Determine the (x, y) coordinate at the center of the cell enclosing the given text.  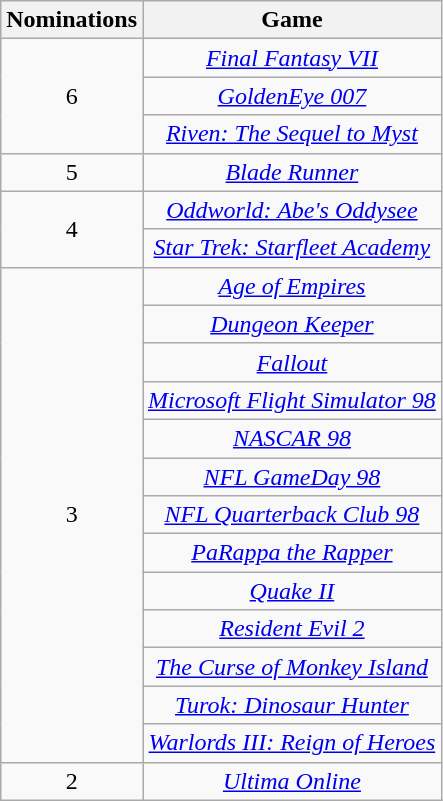
6 (72, 96)
NFL Quarterback Club 98 (292, 515)
GoldenEye 007 (292, 96)
Age of Empires (292, 286)
Quake II (292, 591)
The Curse of Monkey Island (292, 667)
Final Fantasy VII (292, 58)
Oddworld: Abe's Oddysee (292, 210)
Fallout (292, 362)
Game (292, 20)
Turok: Dinosaur Hunter (292, 705)
Nominations (72, 20)
3 (72, 514)
NFL GameDay 98 (292, 477)
2 (72, 781)
NASCAR 98 (292, 438)
PaRappa the Rapper (292, 553)
Dungeon Keeper (292, 324)
Ultima Online (292, 781)
Blade Runner (292, 172)
5 (72, 172)
Riven: The Sequel to Myst (292, 134)
Microsoft Flight Simulator 98 (292, 400)
4 (72, 229)
Warlords III: Reign of Heroes (292, 743)
Resident Evil 2 (292, 629)
Star Trek: Starfleet Academy (292, 248)
